Provide the [X, Y] coordinate of the cell's center where the given text is located.  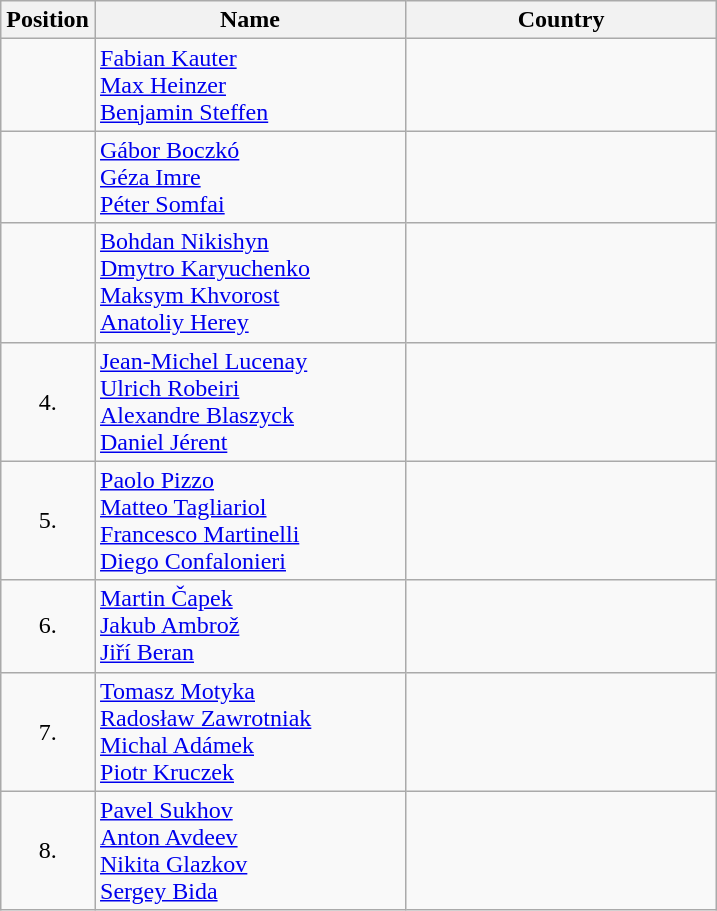
4. [48, 402]
Paolo PizzoMatteo TagliariolFrancesco MartinelliDiego Confalonieri [250, 520]
Country [562, 20]
Martin ČapekJakub AmbrožJiří Beran [250, 626]
Gábor BoczkóGéza ImrePéter Somfai [250, 177]
6. [48, 626]
Tomasz MotykaRadosław ZawrotniakMichal AdámekPiotr Kruczek [250, 732]
Name [250, 20]
Fabian KauterMax HeinzerBenjamin Steffen [250, 85]
Position [48, 20]
7. [48, 732]
8. [48, 850]
Bohdan NikishynDmytro KaryuchenkoMaksym KhvorostAnatoliy Herey [250, 282]
5. [48, 520]
Pavel SukhovAnton AvdeevNikita GlazkovSergey Bida [250, 850]
Jean-Michel LucenayUlrich RobeiriAlexandre BlaszyckDaniel Jérent [250, 402]
